Extract the (x, y) coordinate from the center of the cell holding the provided text.  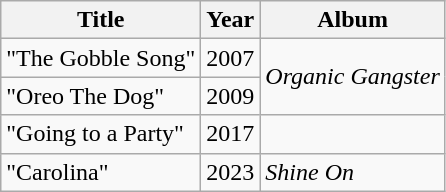
Organic Gangster (353, 77)
2007 (230, 58)
2023 (230, 172)
"Going to a Party" (101, 134)
"The Gobble Song" (101, 58)
Year (230, 20)
"Oreo The Dog" (101, 96)
2017 (230, 134)
"Carolina" (101, 172)
2009 (230, 96)
Shine On (353, 172)
Album (353, 20)
Title (101, 20)
